Search for the cell housing the specified text and yield its (X, Y) center coordinate. 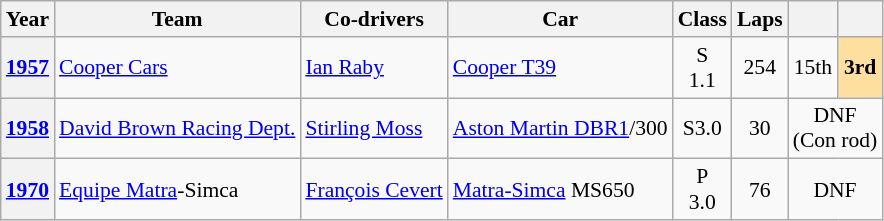
Stirling Moss (374, 128)
P3.0 (702, 190)
DNF (836, 190)
1957 (28, 68)
David Brown Racing Dept. (177, 128)
254 (760, 68)
Car (560, 19)
Co-drivers (374, 19)
Class (702, 19)
S3.0 (702, 128)
Team (177, 19)
15th (813, 68)
Year (28, 19)
Aston Martin DBR1/300 (560, 128)
DNF(Con rod) (836, 128)
3rd (860, 68)
76 (760, 190)
Equipe Matra-Simca (177, 190)
1970 (28, 190)
François Cevert (374, 190)
Cooper T39 (560, 68)
Ian Raby (374, 68)
1958 (28, 128)
S1.1 (702, 68)
30 (760, 128)
Matra-Simca MS650 (560, 190)
Laps (760, 19)
Cooper Cars (177, 68)
